Identify which cell holds the provided text, then report its (x, y) central coordinate. 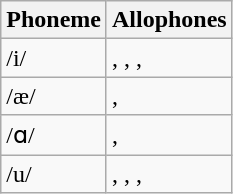
Phoneme (54, 20)
/æ/ (54, 96)
Allophones (169, 20)
/ɑ/ (54, 135)
/u/ (54, 173)
/i/ (54, 58)
